Scan for the cell matching the given text and deliver its (x, y) coordinate at center. 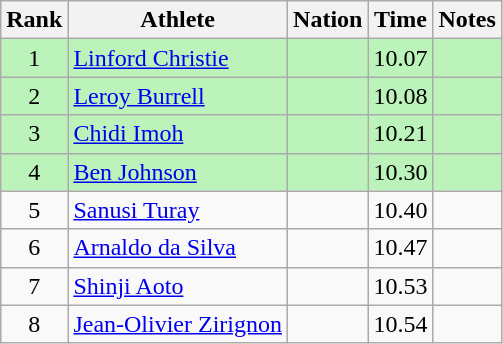
Athlete (178, 20)
10.53 (400, 286)
Sanusi Turay (178, 210)
6 (34, 248)
Jean-Olivier Zirignon (178, 324)
10.08 (400, 96)
Ben Johnson (178, 172)
3 (34, 134)
Shinji Aoto (178, 286)
2 (34, 96)
10.47 (400, 248)
Arnaldo da Silva (178, 248)
10.07 (400, 58)
Chidi Imoh (178, 134)
Linford Christie (178, 58)
Nation (328, 20)
10.30 (400, 172)
4 (34, 172)
1 (34, 58)
Leroy Burrell (178, 96)
Rank (34, 20)
7 (34, 286)
Time (400, 20)
10.40 (400, 210)
Notes (467, 20)
8 (34, 324)
10.54 (400, 324)
5 (34, 210)
10.21 (400, 134)
